Capture the cell that displays the provided text and extract its [X, Y] central coordinate. 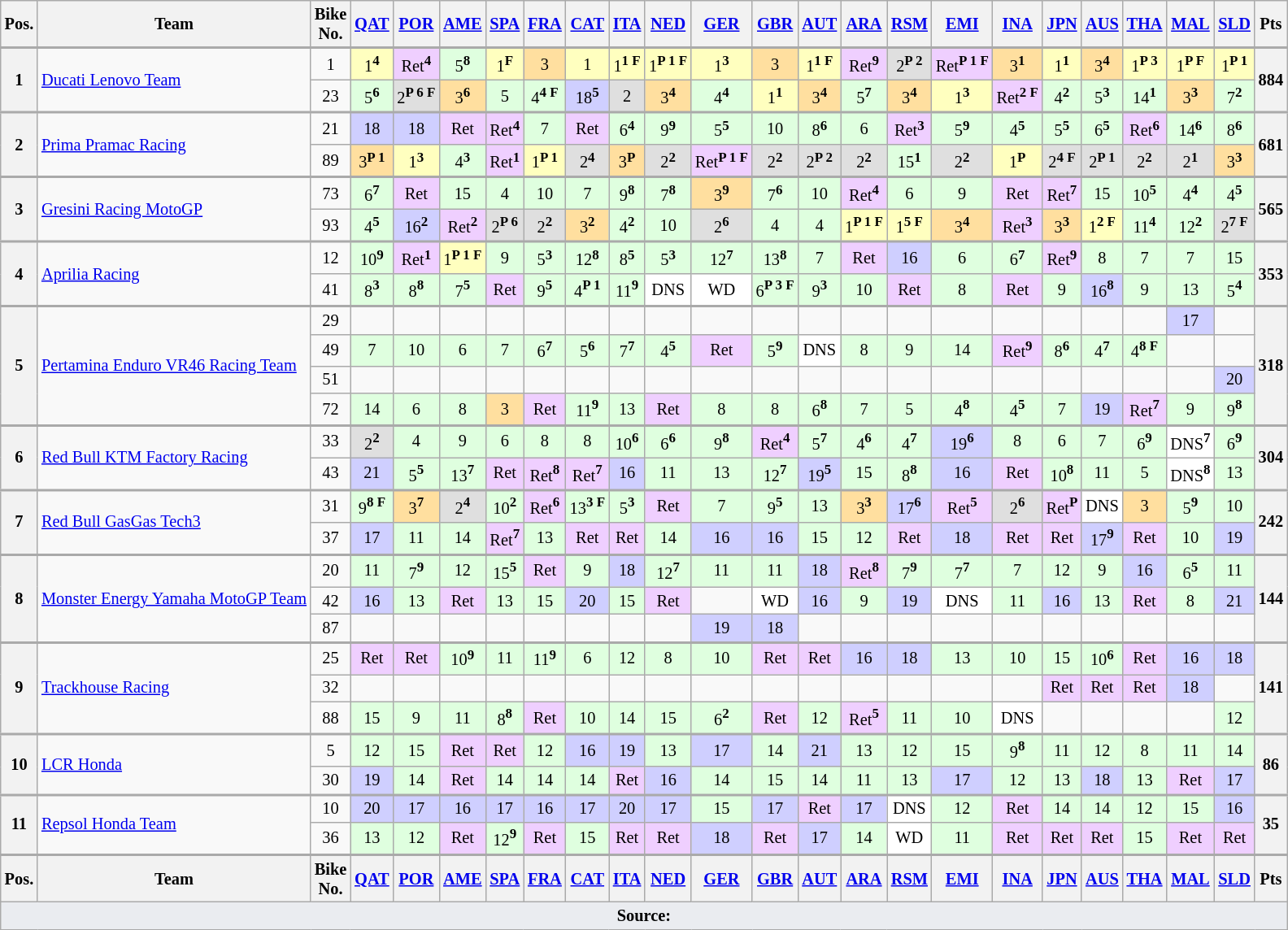
48 F [1145, 350]
51 [330, 380]
242 [1271, 522]
196 [963, 441]
30 [330, 780]
24 F [1062, 161]
29 [330, 319]
64 [627, 128]
76 [776, 193]
49 [330, 350]
15 F [909, 225]
78 [668, 193]
89 [330, 161]
6P 3 F [776, 290]
1P [1018, 161]
4P 1 [587, 290]
185 [587, 96]
75 [462, 290]
102 [504, 506]
168 [1102, 290]
46 [864, 441]
66 [668, 441]
133 F [587, 506]
195 [820, 474]
25 [330, 658]
LCR Honda [174, 764]
146 [1190, 128]
304 [1271, 457]
105 [1145, 193]
2P 1 [1102, 161]
565 [1271, 210]
Pertamina Enduro VR46 Racing Team [174, 366]
99 [668, 128]
162 [416, 225]
3P [627, 161]
12 F [1102, 225]
Gresini Racing MotoGP [174, 210]
85 [627, 258]
1P 3 [1145, 64]
884 [1271, 80]
129 [504, 838]
98 F [372, 506]
Red Bull KTM Factory Racing [174, 457]
144 [1271, 598]
27 F [1234, 225]
39 [722, 193]
179 [1102, 538]
138 [776, 258]
54 [1234, 290]
Repsol Honda Team [174, 824]
122 [1190, 225]
353 [1271, 273]
3P 1 [372, 161]
RetP [1062, 506]
68 [820, 409]
155 [504, 571]
Ret2 F [1018, 96]
Source: [644, 915]
Monster Energy Yamaha MotoGP Team [174, 598]
23 [330, 96]
318 [1271, 366]
41 [330, 290]
2P 6 F [416, 96]
176 [909, 506]
1P F [1190, 64]
83 [372, 290]
58 [462, 64]
681 [1271, 145]
1F [504, 64]
108 [1062, 474]
DNS7 [1190, 441]
Red Bull GasGas Tech3 [174, 522]
137 [462, 474]
62 [722, 718]
Ducati Lenovo Team [174, 80]
128 [587, 258]
151 [909, 161]
114 [1145, 225]
2P 6 [504, 225]
Trackhouse Racing [174, 688]
Prima Pramac Racing [174, 145]
87 [330, 628]
73 [330, 193]
Aprilia Racing [174, 273]
35 [1271, 824]
Ret2 [462, 225]
48 [963, 409]
DNS8 [1190, 474]
44 F [545, 96]
